Provide the (X, Y) coordinate of the cell's center where the given text is located.  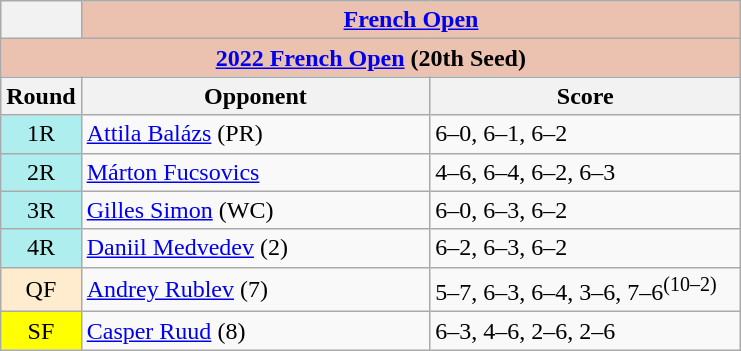
2R (41, 172)
1R (41, 134)
Daniil Medvedev (2) (256, 248)
Andrey Rublev (7) (256, 290)
5–7, 6–3, 6–4, 3–6, 7–6(10–2) (586, 290)
6–2, 6–3, 6–2 (586, 248)
6–0, 6–1, 6–2 (586, 134)
SF (41, 331)
French Open (411, 20)
4–6, 6–4, 6–2, 6–3 (586, 172)
2022 French Open (20th Seed) (371, 58)
3R (41, 210)
Márton Fucsovics (256, 172)
Opponent (256, 96)
Score (586, 96)
Round (41, 96)
6–3, 4–6, 2–6, 2–6 (586, 331)
QF (41, 290)
Casper Ruud (8) (256, 331)
Gilles Simon (WC) (256, 210)
6–0, 6–3, 6–2 (586, 210)
Attila Balázs (PR) (256, 134)
4R (41, 248)
